Identify which cell holds the provided text, then report its (x, y) central coordinate. 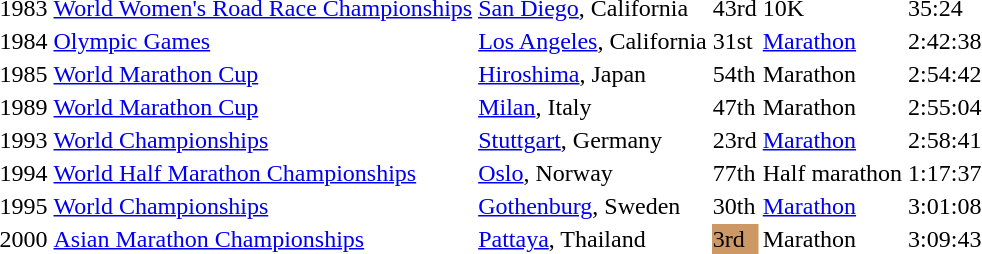
Stuttgart, Germany (593, 140)
30th (734, 206)
3rd (734, 239)
23rd (734, 140)
54th (734, 74)
31st (734, 41)
Half marathon (832, 173)
Asian Marathon Championships (263, 239)
Oslo, Norway (593, 173)
Gothenburg, Sweden (593, 206)
Hiroshima, Japan (593, 74)
World Half Marathon Championships (263, 173)
77th (734, 173)
Pattaya, Thailand (593, 239)
Olympic Games (263, 41)
Los Angeles, California (593, 41)
47th (734, 107)
Milan, Italy (593, 107)
